Return (x, y) of the center of cell containing provided text 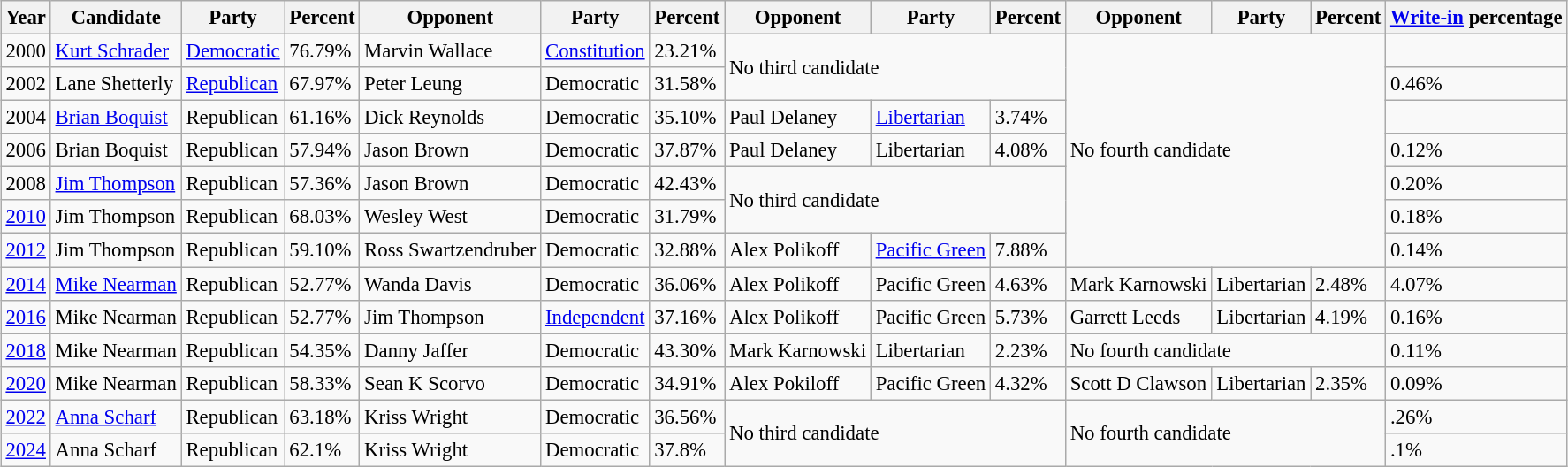
59.10% (322, 250)
67.97% (322, 84)
2008 (26, 184)
0.16% (1476, 317)
61.16% (322, 118)
0.11% (1476, 350)
2.35% (1349, 383)
0.12% (1476, 150)
Wesley West (451, 217)
2.48% (1349, 284)
4.07% (1476, 284)
4.08% (1029, 150)
37.16% (688, 317)
Dick Reynolds (451, 118)
2014 (26, 284)
Danny Jaffer (451, 350)
Wanda Davis (451, 284)
Ross Swartzendruber (451, 250)
57.94% (322, 150)
31.79% (688, 217)
4.32% (1029, 383)
7.88% (1029, 250)
3.74% (1029, 118)
2016 (26, 317)
Write-in percentage (1476, 18)
35.10% (688, 118)
2020 (26, 383)
36.06% (688, 284)
54.35% (322, 350)
Peter Leung (451, 84)
37.8% (688, 449)
37.87% (688, 150)
2012 (26, 250)
4.63% (1029, 284)
2010 (26, 217)
.1% (1476, 449)
Garrett Leeds (1138, 317)
2018 (26, 350)
Constitution (596, 50)
Independent (596, 317)
0.14% (1476, 250)
Sean K Scorvo (451, 383)
34.91% (688, 383)
Year (26, 18)
Scott D Clawson (1138, 383)
2002 (26, 84)
0.09% (1476, 383)
.26% (1476, 417)
62.1% (322, 449)
2004 (26, 118)
42.43% (688, 184)
0.46% (1476, 84)
2022 (26, 417)
58.33% (322, 383)
4.19% (1349, 317)
68.03% (322, 217)
31.58% (688, 84)
Kurt Schrader (116, 50)
Alex Pokiloff (798, 383)
57.36% (322, 184)
76.79% (322, 50)
32.88% (688, 250)
23.21% (688, 50)
36.56% (688, 417)
Lane Shetterly (116, 84)
2024 (26, 449)
63.18% (322, 417)
2000 (26, 50)
Candidate (116, 18)
Marvin Wallace (451, 50)
2006 (26, 150)
0.20% (1476, 184)
5.73% (1029, 317)
2.23% (1029, 350)
0.18% (1476, 217)
43.30% (688, 350)
